Return (X, Y) of the center of cell containing provided text 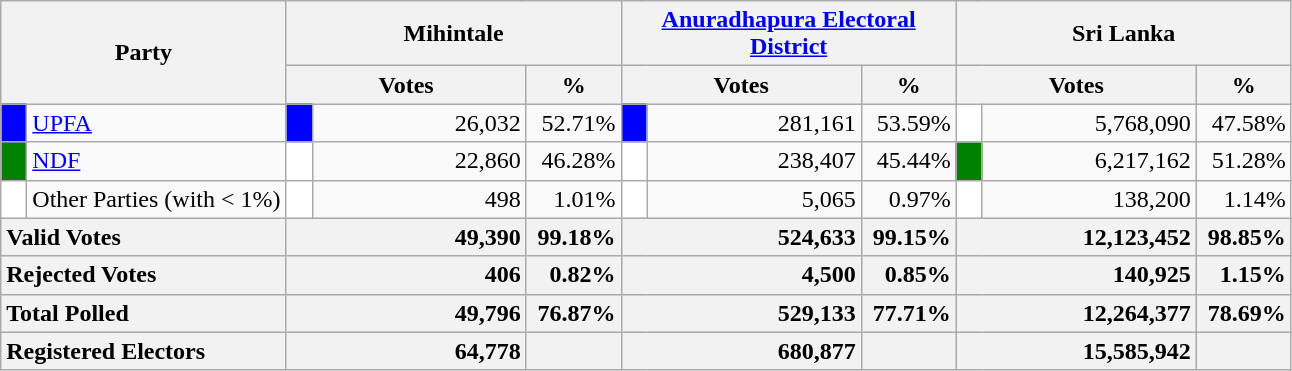
53.59% (908, 123)
238,407 (754, 161)
Registered Electors (144, 351)
98.85% (1244, 237)
51.28% (1244, 161)
529,133 (741, 313)
524,633 (741, 237)
6,217,162 (1089, 161)
Sri Lanka (1124, 34)
76.87% (574, 313)
498 (419, 199)
5,768,090 (1089, 123)
64,778 (406, 351)
49,390 (406, 237)
Party (144, 52)
1.01% (574, 199)
5,065 (754, 199)
26,032 (419, 123)
46.28% (574, 161)
0.82% (574, 275)
140,925 (1076, 275)
Total Polled (144, 313)
52.71% (574, 123)
680,877 (741, 351)
281,161 (754, 123)
Rejected Votes (144, 275)
Mihintale (454, 34)
0.97% (908, 199)
78.69% (1244, 313)
406 (406, 275)
99.18% (574, 237)
45.44% (908, 161)
12,123,452 (1076, 237)
4,500 (741, 275)
0.85% (908, 275)
12,264,377 (1076, 313)
1.14% (1244, 199)
138,200 (1089, 199)
77.71% (908, 313)
22,860 (419, 161)
15,585,942 (1076, 351)
99.15% (908, 237)
47.58% (1244, 123)
49,796 (406, 313)
Valid Votes (144, 237)
Other Parties (with < 1%) (156, 199)
1.15% (1244, 275)
NDF (156, 161)
Anuradhapura Electoral District (788, 34)
UPFA (156, 123)
